Scan for the cell matching the given text and deliver its (X, Y) coordinate at center. 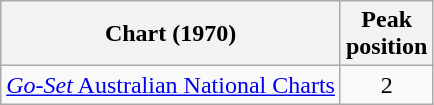
Peakposition (386, 34)
Chart (1970) (171, 34)
Go-Set Australian National Charts (171, 85)
2 (386, 85)
